Return (x, y) of the center of cell containing provided text 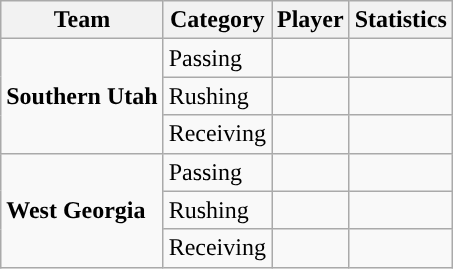
Player (311, 20)
West Georgia (82, 210)
Southern Utah (82, 96)
Statistics (400, 20)
Category (217, 20)
Team (82, 20)
